Extract the (X, Y) coordinate from the center of the cell holding the provided text.  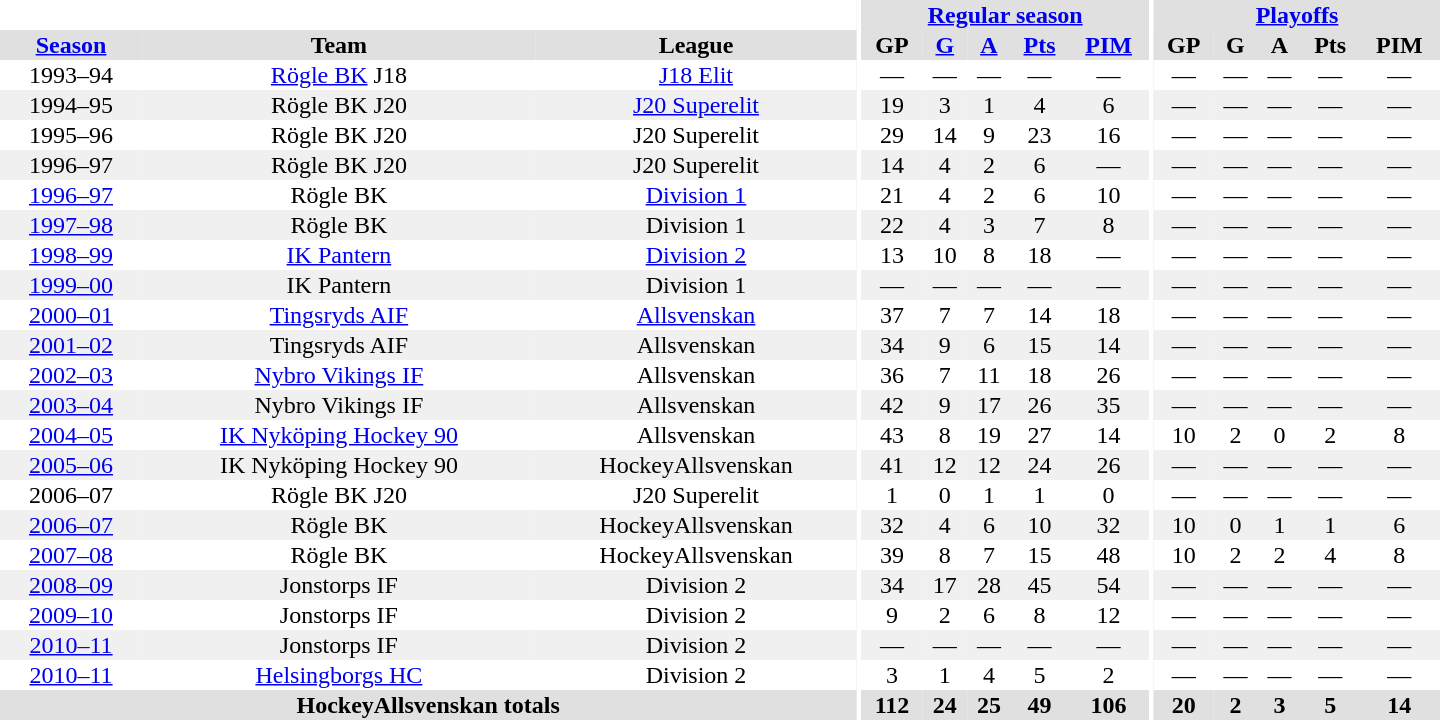
11 (989, 375)
Rögle BK J18 (339, 75)
2009–10 (71, 615)
1997–98 (71, 225)
2001–02 (71, 345)
106 (1108, 705)
Playoffs (1297, 15)
2003–04 (71, 405)
1994–95 (71, 105)
36 (892, 375)
41 (892, 465)
2000–01 (71, 315)
29 (892, 135)
1993–94 (71, 75)
Helsingborgs HC (339, 675)
1995–96 (71, 135)
27 (1040, 435)
42 (892, 405)
21 (892, 195)
2007–08 (71, 555)
25 (989, 705)
28 (989, 585)
39 (892, 555)
22 (892, 225)
1999–00 (71, 285)
45 (1040, 585)
HockeyAllsvenskan totals (428, 705)
49 (1040, 705)
2002–03 (71, 375)
Regular season (1005, 15)
13 (892, 255)
112 (892, 705)
54 (1108, 585)
23 (1040, 135)
48 (1108, 555)
2004–05 (71, 435)
1998–99 (71, 255)
Team (339, 45)
Season (71, 45)
2005–06 (71, 465)
J18 Elit (696, 75)
35 (1108, 405)
37 (892, 315)
43 (892, 435)
2008–09 (71, 585)
16 (1108, 135)
League (696, 45)
20 (1184, 705)
